Output the [X, Y] coordinate of the center of the cell containing the given text.  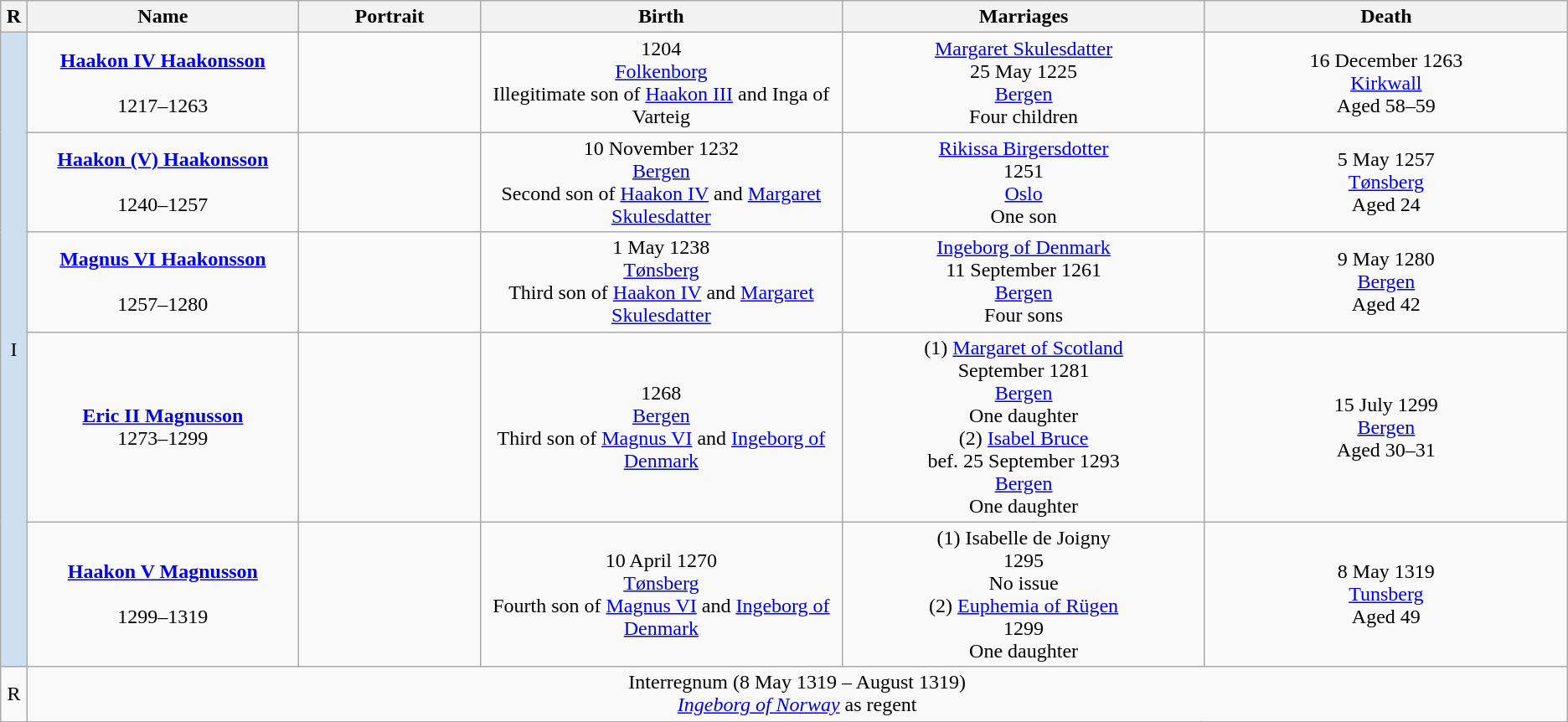
Haakon V Magnusson1299–1319 [162, 595]
Portrait [389, 17]
5 May 1257TønsbergAged 24 [1385, 183]
10 November 1232BergenSecond son of Haakon IV and Margaret Skulesdatter [662, 183]
8 May 1319TunsbergAged 49 [1385, 595]
Name [162, 17]
1268BergenThird son of Magnus VI and Ingeborg of Denmark [662, 427]
Rikissa Birgersdotter 1251OsloOne son [1024, 183]
Interregnum (8 May 1319 – August 1319)Ingeborg of Norway as regent [797, 694]
16 December 1263KirkwallAged 58–59 [1385, 82]
Death [1385, 17]
Marriages [1024, 17]
Birth [662, 17]
15 July 1299BergenAged 30–31 [1385, 427]
10 April 1270TønsbergFourth son of Magnus VI and Ingeborg of Denmark [662, 595]
1 May 1238TønsbergThird son of Haakon IV and Margaret Skulesdatter [662, 281]
Ingeborg of Denmark11 September 1261BergenFour sons [1024, 281]
Magnus VI Haakonsson1257–1280 [162, 281]
Haakon (V) Haakonsson1240–1257 [162, 183]
Margaret Skulesdatter25 May 1225BergenFour children [1024, 82]
(1) Isabelle de Joigny1295No issue(2) Euphemia of Rügen 1299One daughter [1024, 595]
1204FolkenborgIllegitimate son of Haakon III and Inga of Varteig [662, 82]
9 May 1280BergenAged 42 [1385, 281]
Haakon IV Haakonsson1217–1263 [162, 82]
I [13, 350]
(1) Margaret of ScotlandSeptember 1281BergenOne daughter(2) Isabel Brucebef. 25 September 1293BergenOne daughter [1024, 427]
Eric II Magnusson1273–1299 [162, 427]
